Provide the (x, y) coordinate of the cell's center where the given text is located.  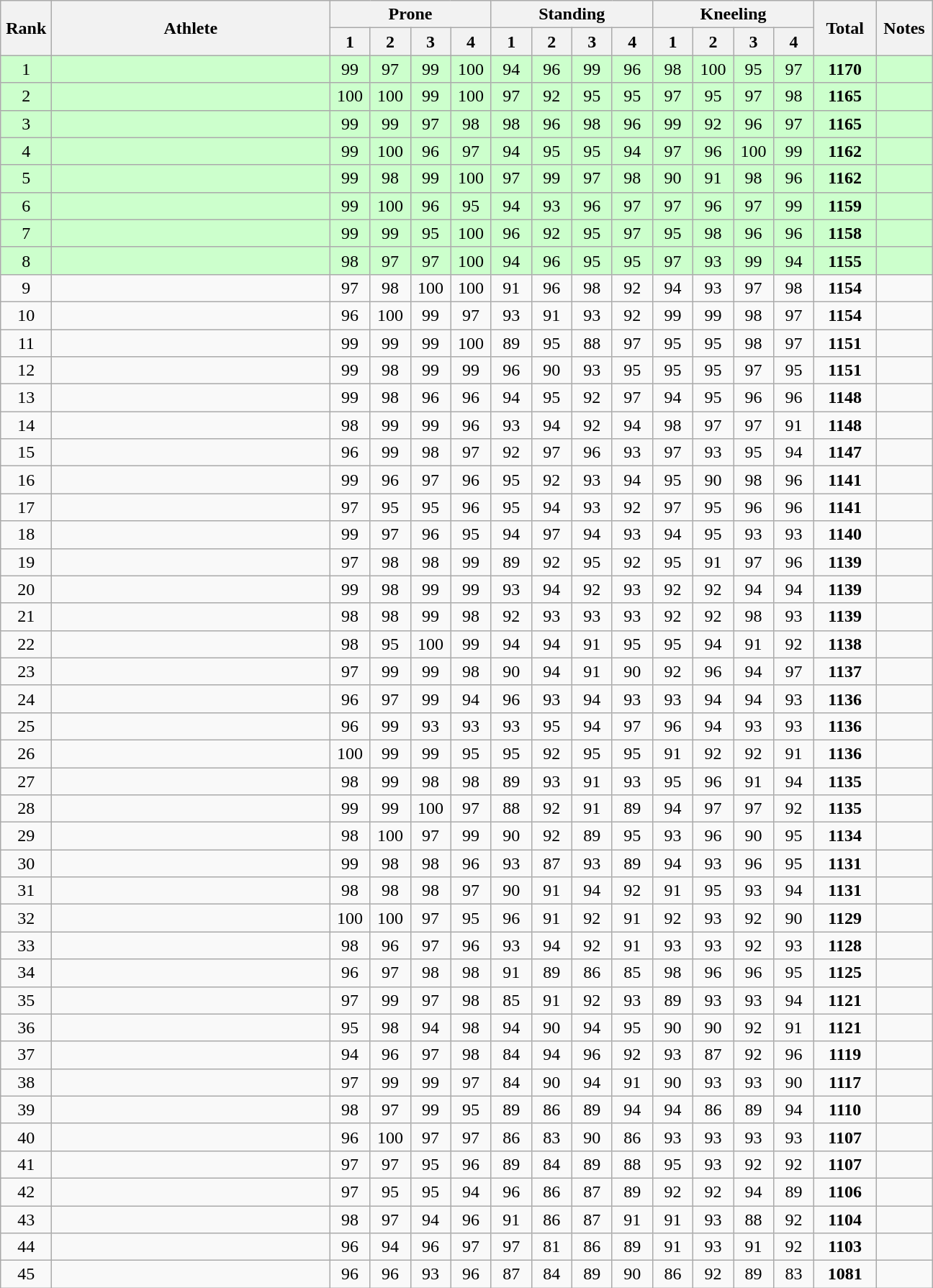
Athlete (191, 28)
40 (26, 1137)
Kneeling (733, 14)
12 (26, 371)
41 (26, 1164)
30 (26, 863)
5 (26, 178)
1140 (845, 535)
1147 (845, 453)
16 (26, 480)
38 (26, 1082)
22 (26, 644)
Prone (410, 14)
23 (26, 671)
1138 (845, 644)
1134 (845, 836)
20 (26, 589)
9 (26, 288)
1159 (845, 206)
1170 (845, 69)
7 (26, 233)
1103 (845, 1247)
14 (26, 425)
Standing (572, 14)
31 (26, 891)
34 (26, 973)
15 (26, 453)
1137 (845, 671)
24 (26, 699)
1081 (845, 1274)
1155 (845, 260)
27 (26, 781)
1117 (845, 1082)
36 (26, 1028)
1104 (845, 1220)
1119 (845, 1055)
10 (26, 315)
1106 (845, 1192)
43 (26, 1220)
44 (26, 1247)
17 (26, 507)
21 (26, 617)
42 (26, 1192)
18 (26, 535)
25 (26, 726)
1158 (845, 233)
6 (26, 206)
19 (26, 562)
35 (26, 1000)
13 (26, 398)
33 (26, 945)
Total (845, 28)
1128 (845, 945)
45 (26, 1274)
28 (26, 809)
1125 (845, 973)
39 (26, 1110)
Rank (26, 28)
8 (26, 260)
32 (26, 918)
1129 (845, 918)
1110 (845, 1110)
11 (26, 343)
26 (26, 753)
37 (26, 1055)
29 (26, 836)
Notes (904, 28)
81 (551, 1247)
